Output the [X, Y] coordinate of the center of the cell containing the given text.  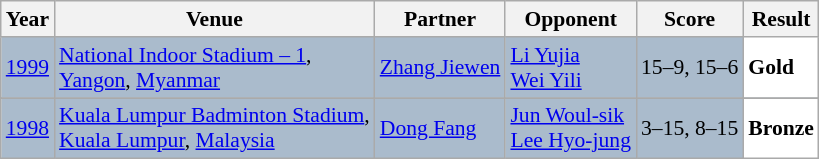
1998 [28, 128]
Year [28, 19]
3–15, 8–15 [690, 128]
Zhang Jiewen [440, 68]
Score [690, 19]
Dong Fang [440, 128]
Venue [214, 19]
Partner [440, 19]
Opponent [570, 19]
Kuala Lumpur Badminton Stadium,Kuala Lumpur, Malaysia [214, 128]
Li Yujia Wei Yili [570, 68]
Jun Woul-sik Lee Hyo-jung [570, 128]
Bronze [781, 128]
Result [781, 19]
15–9, 15–6 [690, 68]
National Indoor Stadium – 1,Yangon, Myanmar [214, 68]
1999 [28, 68]
Gold [781, 68]
